Return the [x, y] coordinate for the center point of the cell that contains the specified text.  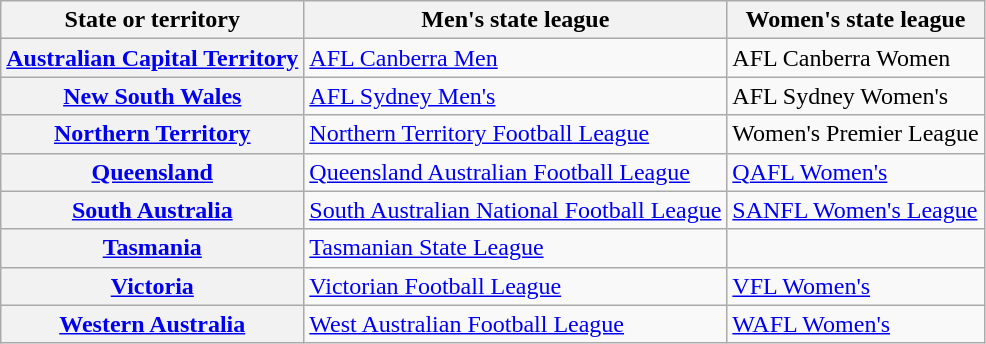
South Australian National Football League [516, 210]
Western Australia [152, 324]
QAFL Women's [856, 172]
Victorian Football League [516, 286]
New South Wales [152, 96]
WAFL Women's [856, 324]
Queensland [152, 172]
Queensland Australian Football League [516, 172]
South Australia [152, 210]
State or territory [152, 20]
AFL Canberra Men [516, 58]
VFL Women's [856, 286]
Women's state league [856, 20]
AFL Sydney Women's [856, 96]
Women's Premier League [856, 134]
Northern Territory [152, 134]
Men's state league [516, 20]
SANFL Women's League [856, 210]
West Australian Football League [516, 324]
Australian Capital Territory [152, 58]
AFL Canberra Women [856, 58]
AFL Sydney Men's [516, 96]
Tasmania [152, 248]
Tasmanian State League [516, 248]
Victoria [152, 286]
Northern Territory Football League [516, 134]
